Locate the cell with the specified text and output its [x, y] center coordinate. 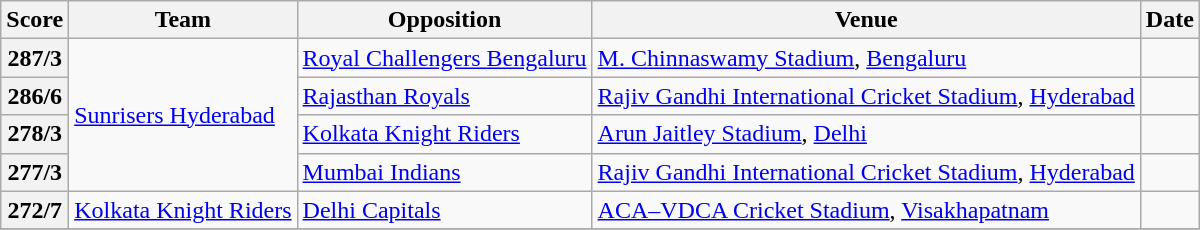
Sunrisers Hyderabad [183, 115]
Delhi Capitals [444, 210]
Arun Jaitley Stadium, Delhi [866, 134]
278/3 [35, 134]
ACA–VDCA Cricket Stadium, Visakhapatnam [866, 210]
Rajasthan Royals [444, 96]
Royal Challengers Bengaluru [444, 58]
Venue [866, 20]
272/7 [35, 210]
Team [183, 20]
Mumbai Indians [444, 172]
286/6 [35, 96]
Date [1170, 20]
277/3 [35, 172]
287/3 [35, 58]
M. Chinnaswamy Stadium, Bengaluru [866, 58]
Opposition [444, 20]
Score [35, 20]
